Find where the given text appears and provide that cell's center as [X, Y] coordinate. 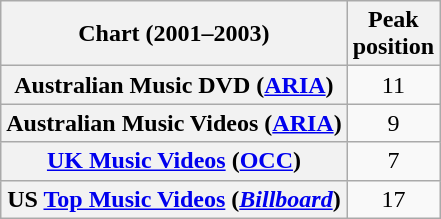
Chart (2001–2003) [174, 34]
7 [393, 161]
Australian Music DVD (ARIA) [174, 85]
Peakposition [393, 34]
US Top Music Videos (Billboard) [174, 199]
17 [393, 199]
UK Music Videos (OCC) [174, 161]
Australian Music Videos (ARIA) [174, 123]
11 [393, 85]
9 [393, 123]
